Return the [X, Y] coordinate for the center point of the cell that contains the specified text.  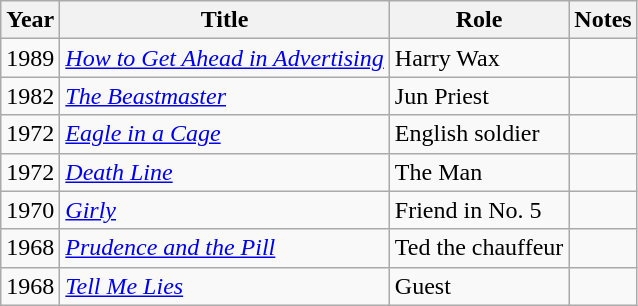
Year [30, 20]
Tell Me Lies [224, 286]
1989 [30, 58]
The Man [479, 172]
Guest [479, 286]
The Beastmaster [224, 96]
Title [224, 20]
1970 [30, 210]
English soldier [479, 134]
How to Get Ahead in Advertising [224, 58]
Friend in No. 5 [479, 210]
Prudence and the Pill [224, 248]
Ted the chauffeur [479, 248]
Eagle in a Cage [224, 134]
Death Line [224, 172]
1982 [30, 96]
Harry Wax [479, 58]
Girly [224, 210]
Role [479, 20]
Jun Priest [479, 96]
Notes [603, 20]
